Return the (x, y) coordinate for the center point of the cell that contains the specified text.  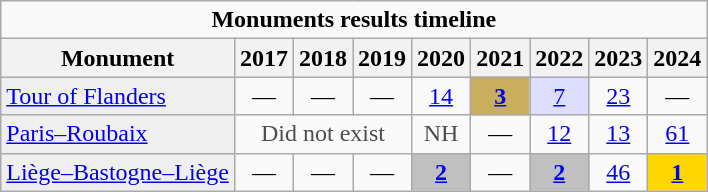
13 (618, 134)
7 (560, 96)
Monuments results timeline (354, 20)
2022 (560, 58)
Monument (118, 58)
2020 (442, 58)
2023 (618, 58)
2024 (678, 58)
NH (442, 134)
Did not exist (322, 134)
14 (442, 96)
12 (560, 134)
23 (618, 96)
2017 (264, 58)
46 (618, 172)
1 (678, 172)
61 (678, 134)
3 (500, 96)
Tour of Flanders (118, 96)
2021 (500, 58)
Liège–Bastogne–Liège (118, 172)
2019 (382, 58)
Paris–Roubaix (118, 134)
2018 (322, 58)
